Find where the given text appears and provide that cell's center as (x, y) coordinate. 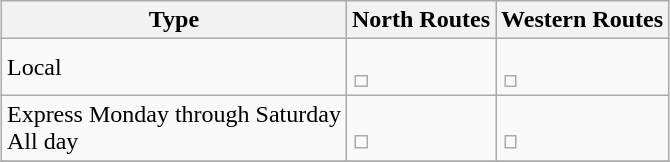
Local (174, 68)
Express Monday through SaturdayAll day (174, 128)
Type (174, 20)
Western Routes (582, 20)
North Routes (420, 20)
